Identify which cell holds the provided text, then report its (X, Y) central coordinate. 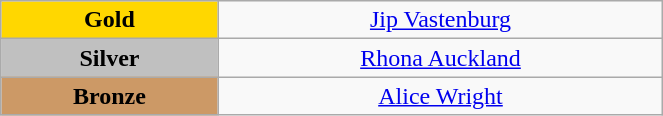
Silver (110, 58)
Alice Wright (440, 96)
Bronze (110, 96)
Gold (110, 20)
Jip Vastenburg (440, 20)
Rhona Auckland (440, 58)
